Provide the [x, y] coordinate of the cell's center where the given text is located.  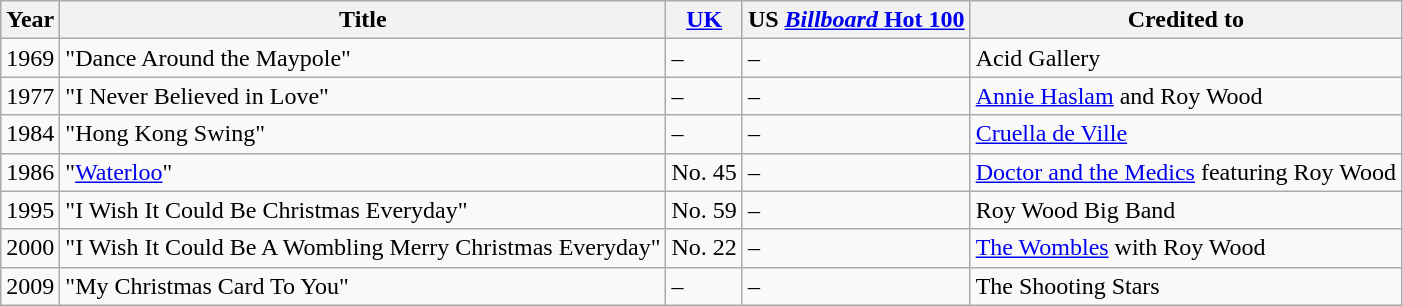
"Dance Around the Maypole" [363, 58]
Roy Wood Big Band [1186, 210]
"My Christmas Card To You" [363, 286]
1977 [30, 96]
Cruella de Ville [1186, 134]
Title [363, 20]
No. 59 [704, 210]
1969 [30, 58]
The Shooting Stars [1186, 286]
1986 [30, 172]
1995 [30, 210]
No. 45 [704, 172]
US Billboard Hot 100 [856, 20]
"Waterloo" [363, 172]
Acid Gallery [1186, 58]
No. 22 [704, 248]
Annie Haslam and Roy Wood [1186, 96]
"I Wish It Could Be A Wombling Merry Christmas Everyday" [363, 248]
UK [704, 20]
Year [30, 20]
"I Wish It Could Be Christmas Everyday" [363, 210]
2009 [30, 286]
The Wombles with Roy Wood [1186, 248]
2000 [30, 248]
1984 [30, 134]
Credited to [1186, 20]
"Hong Kong Swing" [363, 134]
"I Never Believed in Love" [363, 96]
Doctor and the Medics featuring Roy Wood [1186, 172]
